Provide the [x, y] coordinate of the cell's center where the given text is located.  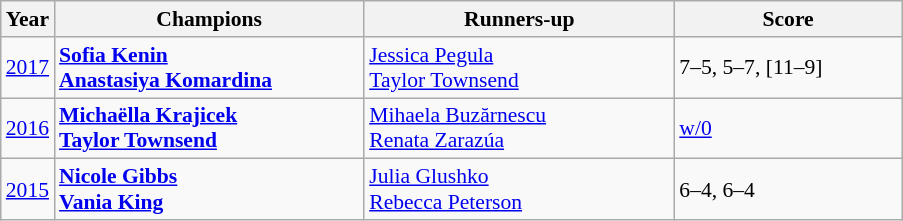
2016 [28, 128]
Score [788, 19]
w/0 [788, 128]
6–4, 6–4 [788, 190]
2015 [28, 190]
Champions [209, 19]
Sofia Kenin Anastasiya Komardina [209, 68]
Julia Glushko Rebecca Peterson [519, 190]
Year [28, 19]
2017 [28, 68]
7–5, 5–7, [11–9] [788, 68]
Mihaela Buzărnescu Renata Zarazúa [519, 128]
Jessica Pegula Taylor Townsend [519, 68]
Runners-up [519, 19]
Nicole Gibbs Vania King [209, 190]
Michaëlla Krajicek Taylor Townsend [209, 128]
